Detect which cell encompasses the target text, then output its [X, Y] center coordinate. 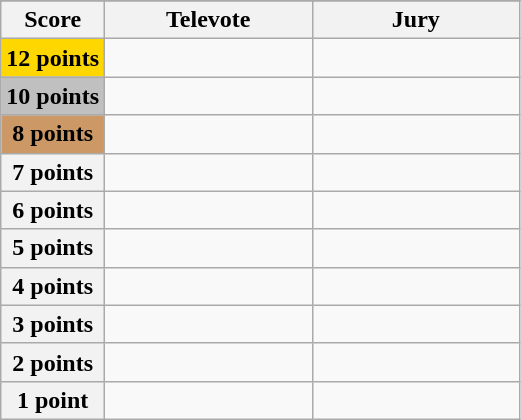
Televote [209, 20]
2 points [53, 362]
Jury [416, 20]
7 points [53, 172]
3 points [53, 324]
5 points [53, 248]
10 points [53, 96]
8 points [53, 134]
4 points [53, 286]
Score [53, 20]
12 points [53, 58]
6 points [53, 210]
1 point [53, 400]
